Detect which cell encompasses the target text, then output its (X, Y) center coordinate. 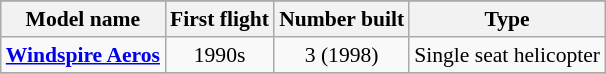
Windspire Aeros (83, 55)
Single seat helicopter (507, 55)
First flight (220, 19)
1990s (220, 55)
Model name (83, 19)
Type (507, 19)
3 (1998) (342, 55)
Number built (342, 19)
